From the cell containing the given text, extract its center point as (x, y) coordinate. 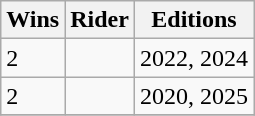
2022, 2024 (194, 58)
Wins (33, 20)
2020, 2025 (194, 96)
Rider (100, 20)
Editions (194, 20)
